Output the [x, y] coordinate of the center of the cell containing the given text.  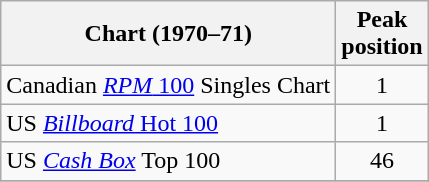
US Billboard Hot 100 [168, 123]
46 [382, 161]
Peakposition [382, 34]
Canadian RPM 100 Singles Chart [168, 85]
US Cash Box Top 100 [168, 161]
Chart (1970–71) [168, 34]
